Find where the given text appears and provide that cell's center as [x, y] coordinate. 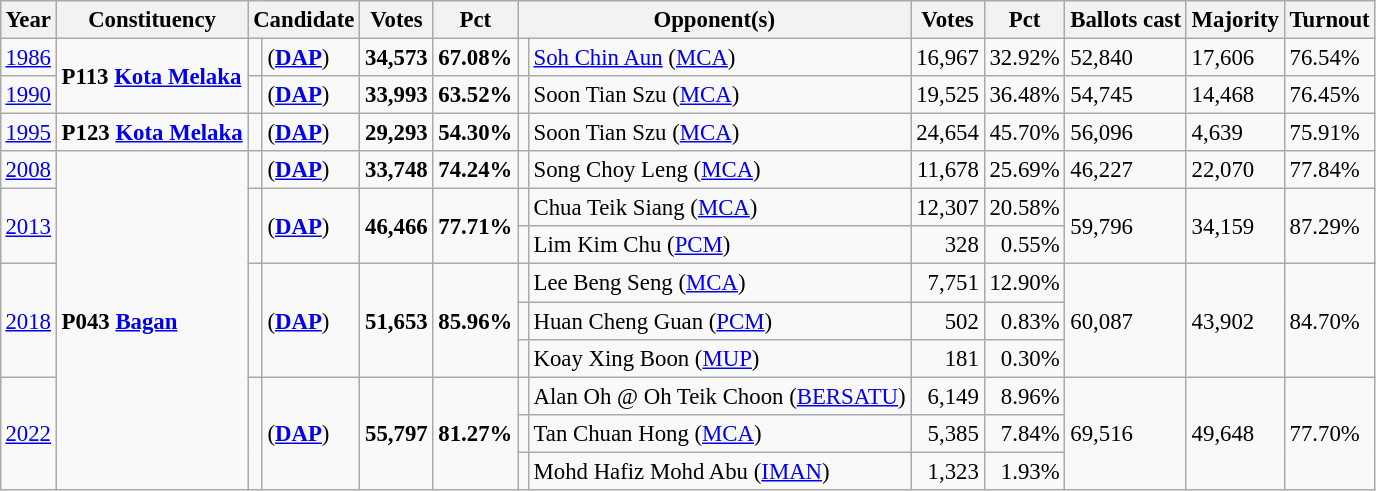
56,096 [1126, 133]
P043 Bagan [152, 320]
1990 [28, 95]
7,751 [948, 283]
Lim Kim Chu (PCM) [720, 245]
63.52% [476, 95]
49,648 [1235, 434]
Song Choy Leng (MCA) [720, 170]
Ballots cast [1126, 20]
76.54% [1330, 57]
84.70% [1330, 320]
77.84% [1330, 170]
2013 [28, 226]
12.90% [1024, 283]
54,745 [1126, 95]
81.27% [476, 434]
7.84% [1024, 433]
Turnout [1330, 20]
67.08% [476, 57]
4,639 [1235, 133]
1995 [28, 133]
46,466 [396, 226]
Constituency [152, 20]
34,573 [396, 57]
2008 [28, 170]
32.92% [1024, 57]
69,516 [1126, 434]
22,070 [1235, 170]
Mohd Hafiz Mohd Abu (IMAN) [720, 471]
46,227 [1126, 170]
17,606 [1235, 57]
1,323 [948, 471]
33,748 [396, 170]
Soh Chin Aun (MCA) [720, 57]
87.29% [1330, 226]
12,307 [948, 208]
75.91% [1330, 133]
16,967 [948, 57]
19,525 [948, 95]
59,796 [1126, 226]
77.71% [476, 226]
2022 [28, 434]
77.70% [1330, 434]
14,468 [1235, 95]
74.24% [476, 170]
54.30% [476, 133]
43,902 [1235, 320]
29,293 [396, 133]
Alan Oh @ Oh Teik Choon (BERSATU) [720, 396]
Candidate [304, 20]
Majority [1235, 20]
502 [948, 321]
2018 [28, 320]
45.70% [1024, 133]
20.58% [1024, 208]
11,678 [948, 170]
76.45% [1330, 95]
24,654 [948, 133]
0.30% [1024, 358]
Koay Xing Boon (MUP) [720, 358]
1.93% [1024, 471]
Year [28, 20]
P123 Kota Melaka [152, 133]
85.96% [476, 320]
328 [948, 245]
36.48% [1024, 95]
0.83% [1024, 321]
Lee Beng Seng (MCA) [720, 283]
0.55% [1024, 245]
1986 [28, 57]
25.69% [1024, 170]
8.96% [1024, 396]
Opponent(s) [714, 20]
Chua Teik Siang (MCA) [720, 208]
Tan Chuan Hong (MCA) [720, 433]
Huan Cheng Guan (PCM) [720, 321]
60,087 [1126, 320]
34,159 [1235, 226]
6,149 [948, 396]
52,840 [1126, 57]
P113 Kota Melaka [152, 76]
181 [948, 358]
5,385 [948, 433]
55,797 [396, 434]
51,653 [396, 320]
33,993 [396, 95]
